Output the (X, Y) coordinate of the center of the cell containing the given text.  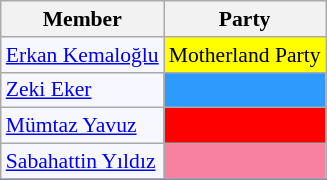
Party (245, 19)
Zeki Eker (82, 90)
Sabahattin Yıldız (82, 162)
Motherland Party (245, 55)
Mümtaz Yavuz (82, 126)
Member (82, 19)
Erkan Kemaloğlu (82, 55)
